Search for the cell housing the specified text and yield its [X, Y] center coordinate. 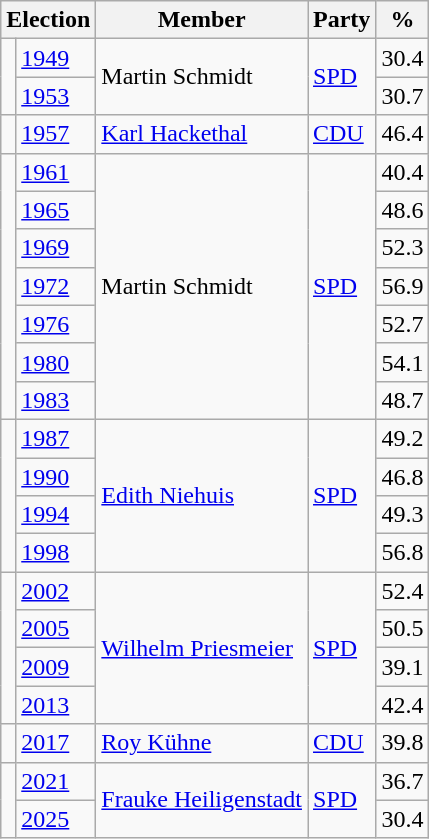
40.4 [402, 172]
Wilhelm Priesmeier [202, 648]
Karl Hackethal [202, 134]
1965 [56, 210]
52.3 [402, 248]
49.3 [402, 515]
Roy Kühne [202, 743]
2005 [56, 629]
2025 [56, 819]
39.8 [402, 743]
2013 [56, 705]
Frauke Heiligenstadt [202, 800]
52.7 [402, 324]
1980 [56, 362]
1949 [56, 58]
1994 [56, 515]
49.2 [402, 438]
% [402, 20]
48.6 [402, 210]
1987 [56, 438]
Edith Niehuis [202, 495]
1969 [56, 248]
36.7 [402, 781]
42.4 [402, 705]
1953 [56, 96]
46.4 [402, 134]
Member [202, 20]
1998 [56, 553]
1990 [56, 477]
2021 [56, 781]
1972 [56, 286]
56.8 [402, 553]
39.1 [402, 667]
2002 [56, 591]
50.5 [402, 629]
1961 [56, 172]
52.4 [402, 591]
46.8 [402, 477]
Party [342, 20]
48.7 [402, 400]
2009 [56, 667]
1976 [56, 324]
30.7 [402, 96]
1983 [56, 400]
Election [48, 20]
2017 [56, 743]
1957 [56, 134]
54.1 [402, 362]
56.9 [402, 286]
